Identify which cell holds the provided text, then report its [x, y] central coordinate. 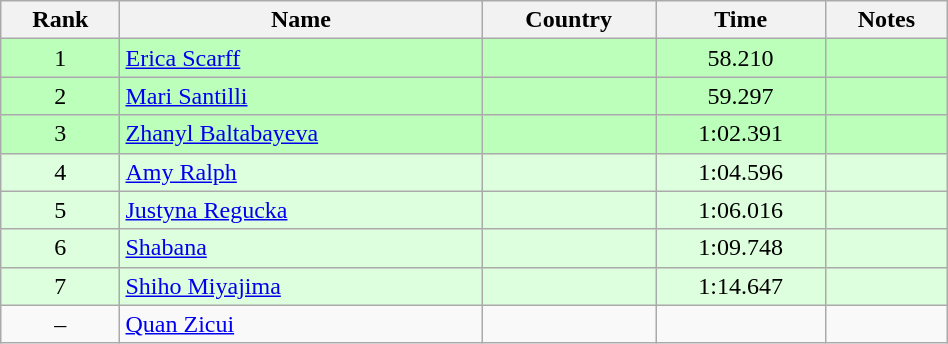
1:09.748 [741, 248]
Shabana [301, 248]
1:06.016 [741, 210]
1:14.647 [741, 286]
7 [60, 286]
Rank [60, 20]
58.210 [741, 58]
6 [60, 248]
1 [60, 58]
– [60, 324]
5 [60, 210]
Notes [887, 20]
2 [60, 96]
Quan Zicui [301, 324]
Zhanyl Baltabayeva [301, 134]
4 [60, 172]
3 [60, 134]
1:02.391 [741, 134]
Erica Scarff [301, 58]
59.297 [741, 96]
Time [741, 20]
Name [301, 20]
Mari Santilli [301, 96]
Amy Ralph [301, 172]
1:04.596 [741, 172]
Shiho Miyajima [301, 286]
Country [569, 20]
Justyna Regucka [301, 210]
